Output the [x, y] coordinate of the center of the cell containing the given text.  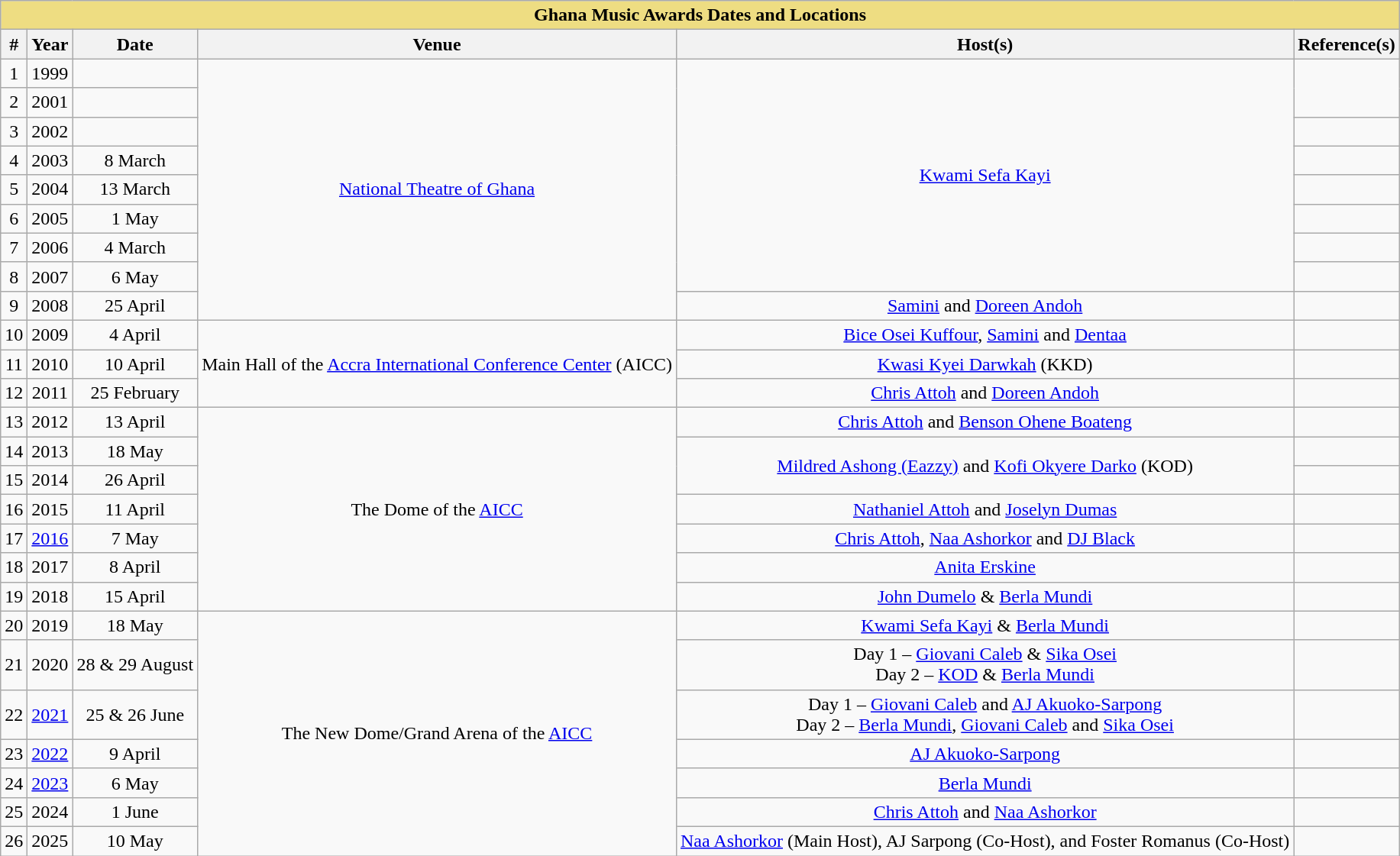
2 [14, 102]
Kwami Sefa Kayi [985, 175]
2011 [50, 393]
15 April [135, 596]
10 [14, 334]
7 [14, 247]
2012 [50, 422]
19 [14, 596]
25 & 26 June [135, 715]
18 [14, 567]
12 [14, 393]
2017 [50, 567]
8 March [135, 160]
2015 [50, 509]
John Dumelo & Berla Mundi [985, 596]
25 April [135, 305]
11 [14, 364]
14 [14, 451]
16 [14, 509]
9 [14, 305]
1 May [135, 218]
2018 [50, 596]
2003 [50, 160]
25 [14, 812]
2016 [50, 538]
Year [50, 44]
Chris Attoh and Doreen Andoh [985, 393]
Mildred Ashong (Eazzy) and Kofi Okyere Darko (KOD) [985, 466]
4 March [135, 247]
Day 1 – Giovani Caleb & Sika OseiDay 2 – KOD & Berla Mundi [985, 664]
2014 [50, 480]
2022 [50, 754]
2004 [50, 189]
AJ Akuoko-Sarpong [985, 754]
7 May [135, 538]
The Dome of the AICC [437, 509]
Bice Osei Kuffour, Samini and Dentaa [985, 334]
Venue [437, 44]
4 April [135, 334]
8 [14, 276]
24 [14, 783]
13 [14, 422]
The New Dome/Grand Arena of the AICC [437, 733]
Ghana Music Awards Dates and Locations [700, 15]
Kwasi Kyei Darwkah (KKD) [985, 364]
4 [14, 160]
1 [14, 73]
10 May [135, 841]
National Theatre of Ghana [437, 189]
26 April [135, 480]
1 June [135, 812]
21 [14, 664]
2009 [50, 334]
25 February [135, 393]
Chris Attoh, Naa Ashorkor and DJ Black [985, 538]
2019 [50, 625]
2006 [50, 247]
2008 [50, 305]
22 [14, 715]
2024 [50, 812]
2010 [50, 364]
Day 1 – Giovani Caleb and AJ Akuoko-SarpongDay 2 – Berla Mundi, Giovani Caleb and Sika Osei [985, 715]
8 April [135, 567]
1999 [50, 73]
26 [14, 841]
Host(s) [985, 44]
23 [14, 754]
13 March [135, 189]
Chris Attoh and Naa Ashorkor [985, 812]
Samini and Doreen Andoh [985, 305]
2007 [50, 276]
Anita Erskine [985, 567]
2023 [50, 783]
Naa Ashorkor (Main Host), AJ Sarpong (Co-Host), and Foster Romanus (Co-Host) [985, 841]
Kwami Sefa Kayi & Berla Mundi [985, 625]
10 April [135, 364]
9 April [135, 754]
2013 [50, 451]
2001 [50, 102]
15 [14, 480]
2002 [50, 131]
2021 [50, 715]
Berla Mundi [985, 783]
11 April [135, 509]
Chris Attoh and Benson Ohene Boateng [985, 422]
Main Hall of the Accra International Conference Center (AICC) [437, 363]
2020 [50, 664]
Nathaniel Attoh and Joselyn Dumas [985, 509]
17 [14, 538]
6 [14, 218]
13 April [135, 422]
3 [14, 131]
# [14, 44]
Date [135, 44]
2005 [50, 218]
28 & 29 August [135, 664]
Reference(s) [1347, 44]
5 [14, 189]
2025 [50, 841]
20 [14, 625]
